Pinpoint the cell where the given text exists, returning its (x, y) midpoint coordinate. 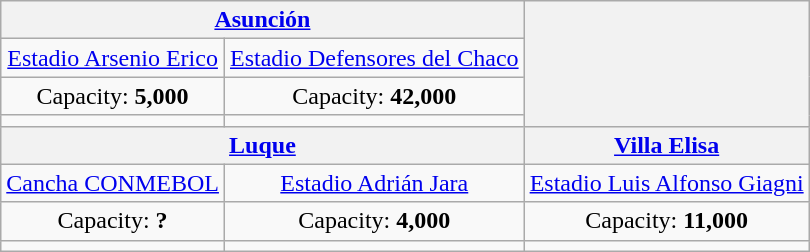
Capacity: 11,000 (666, 221)
Capacity: 4,000 (374, 221)
Cancha CONMEBOL (113, 183)
Estadio Defensores del Chaco (374, 58)
Luque (262, 145)
Estadio Luis Alfonso Giagni (666, 183)
Asunción (262, 20)
Villa Elisa (666, 145)
Estadio Arsenio Erico (113, 58)
Capacity: ? (113, 221)
Capacity: 42,000 (374, 96)
Estadio Adrián Jara (374, 183)
Capacity: 5,000 (113, 96)
